Scan for the cell matching the given text and deliver its [X, Y] coordinate at center. 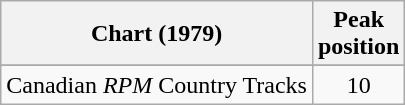
Chart (1979) [157, 34]
Peakposition [358, 34]
Canadian RPM Country Tracks [157, 85]
10 [358, 85]
